From the cell containing the given text, extract its center point as (x, y) coordinate. 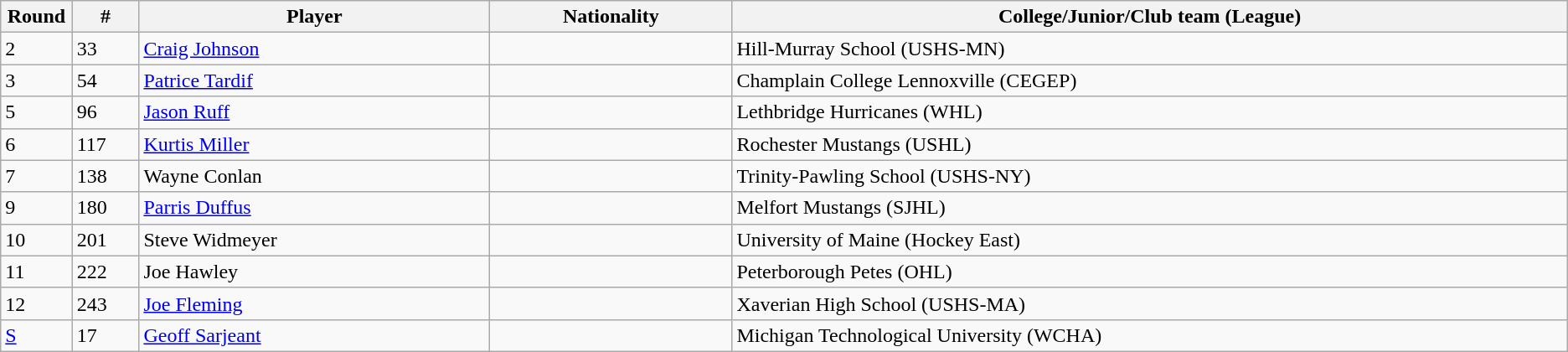
12 (37, 303)
Jason Ruff (315, 112)
Rochester Mustangs (USHL) (1149, 144)
# (106, 17)
201 (106, 240)
Melfort Mustangs (SJHL) (1149, 208)
Champlain College Lennoxville (CEGEP) (1149, 80)
Kurtis Miller (315, 144)
Joe Hawley (315, 272)
Joe Fleming (315, 303)
Hill-Murray School (USHS-MN) (1149, 49)
S (37, 335)
Craig Johnson (315, 49)
180 (106, 208)
College/Junior/Club team (League) (1149, 17)
Player (315, 17)
3 (37, 80)
54 (106, 80)
Michigan Technological University (WCHA) (1149, 335)
Wayne Conlan (315, 176)
6 (37, 144)
Peterborough Petes (OHL) (1149, 272)
2 (37, 49)
11 (37, 272)
Lethbridge Hurricanes (WHL) (1149, 112)
Geoff Sarjeant (315, 335)
17 (106, 335)
33 (106, 49)
Xaverian High School (USHS-MA) (1149, 303)
5 (37, 112)
Parris Duffus (315, 208)
Steve Widmeyer (315, 240)
Nationality (611, 17)
7 (37, 176)
222 (106, 272)
Trinity-Pawling School (USHS-NY) (1149, 176)
Patrice Tardif (315, 80)
9 (37, 208)
Round (37, 17)
96 (106, 112)
138 (106, 176)
117 (106, 144)
243 (106, 303)
University of Maine (Hockey East) (1149, 240)
10 (37, 240)
